Provide the [X, Y] coordinate of the cell's center where the given text is located.  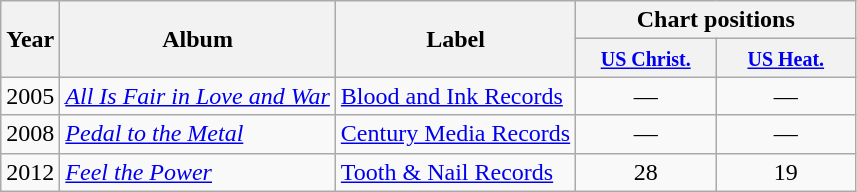
All Is Fair in Love and War [198, 96]
Tooth & Nail Records [455, 172]
19 [786, 172]
2005 [30, 96]
Pedal to the Metal [198, 134]
Feel the Power [198, 172]
US Heat. [786, 58]
US Christ. [646, 58]
Chart positions [716, 20]
2012 [30, 172]
Year [30, 39]
Label [455, 39]
28 [646, 172]
Album [198, 39]
Blood and Ink Records [455, 96]
Century Media Records [455, 134]
2008 [30, 134]
